Search for the cell housing the specified text and yield its (X, Y) center coordinate. 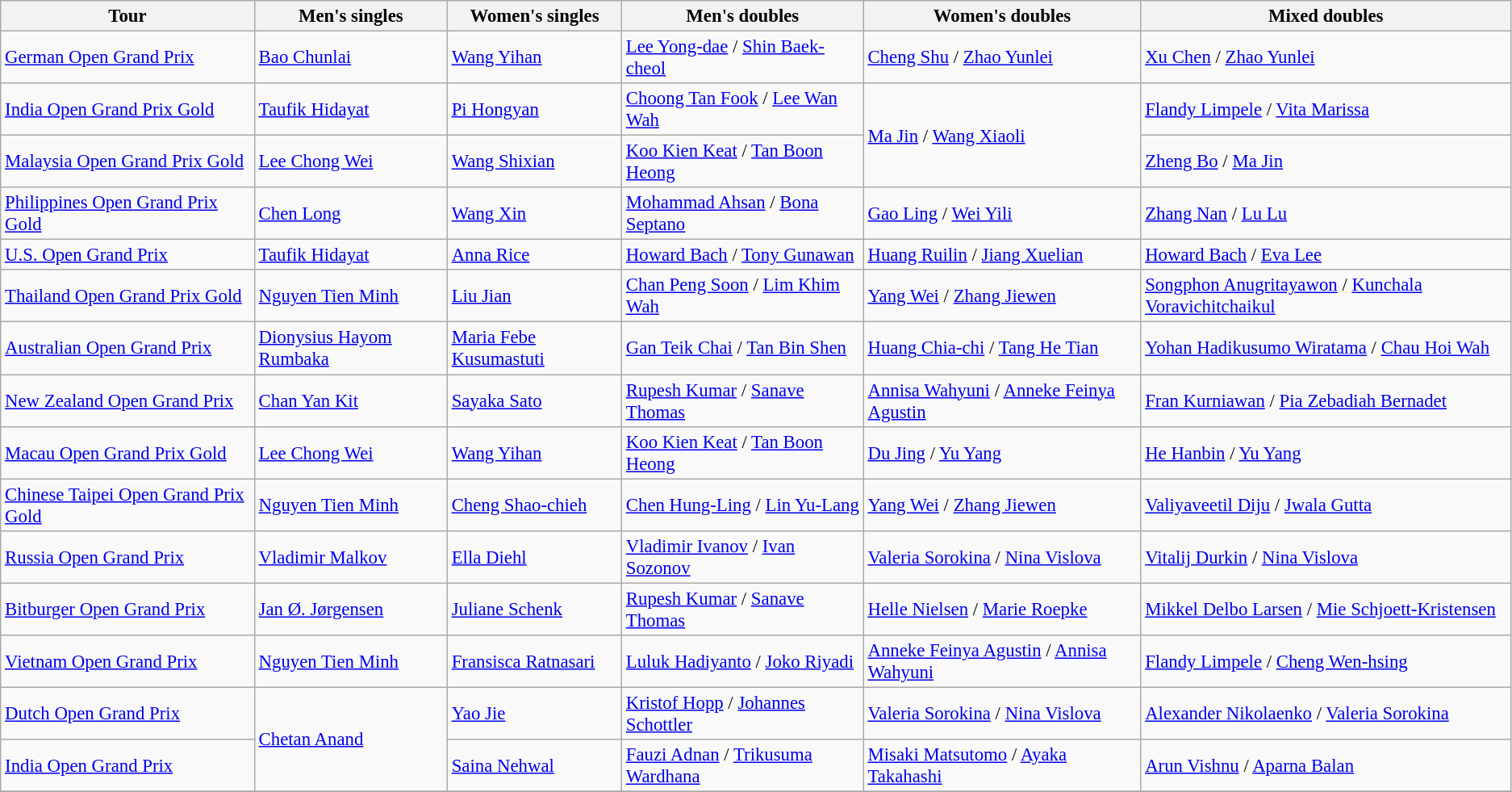
Wang Shixian (534, 161)
India Open Grand Prix (127, 765)
Mixed doubles (1326, 16)
U.S. Open Grand Prix (127, 255)
Kristof Hopp / Johannes Schottler (743, 714)
Gao Ling / Wei Yili (1002, 213)
Malaysia Open Grand Prix Gold (127, 161)
Macau Open Grand Prix Gold (127, 452)
Liu Jian (534, 295)
Australian Open Grand Prix (127, 349)
Jan Ø. Jørgensen (350, 609)
Saina Nehwal (534, 765)
Fransisca Ratnasari (534, 662)
Fauzi Adnan / Trikusuma Wardhana (743, 765)
Vladimir Ivanov / Ivan Sozonov (743, 557)
Luluk Hadiyanto / Joko Riyadi (743, 662)
Chen Long (350, 213)
Chan Peng Soon / Lim Khim Wah (743, 295)
Thailand Open Grand Prix Gold (127, 295)
Cheng Shao-chieh (534, 505)
Flandy Limpele / Vita Marissa (1326, 110)
Vitalij Durkin / Nina Vislova (1326, 557)
Xu Chen / Zhao Yunlei (1326, 58)
Bao Chunlai (350, 58)
Flandy Limpele / Cheng Wen-hsing (1326, 662)
Ma Jin / Wang Xiaoli (1002, 136)
Huang Chia-chi / Tang He Tian (1002, 349)
Men's doubles (743, 16)
Cheng Shu / Zhao Yunlei (1002, 58)
Vietnam Open Grand Prix (127, 662)
Men's singles (350, 16)
Howard Bach / Eva Lee (1326, 255)
Du Jing / Yu Yang (1002, 452)
Arun Vishnu / Aparna Balan (1326, 765)
Valiyaveetil Diju / Jwala Gutta (1326, 505)
Vladimir Malkov (350, 557)
Helle Nielsen / Marie Roepke (1002, 609)
Sayaka Sato (534, 400)
Ella Diehl (534, 557)
Misaki Matsutomo / Ayaka Takahashi (1002, 765)
Juliane Schenk (534, 609)
He Hanbin / Yu Yang (1326, 452)
Anna Rice (534, 255)
Pi Hongyan (534, 110)
Alexander Nikolaenko / Valeria Sorokina (1326, 714)
Maria Febe Kusumastuti (534, 349)
Chetan Anand (350, 740)
Annisa Wahyuni / Anneke Feinya Agustin (1002, 400)
Russia Open Grand Prix (127, 557)
New Zealand Open Grand Prix (127, 400)
Mikkel Delbo Larsen / Mie Schjoett-Kristensen (1326, 609)
Women's singles (534, 16)
Howard Bach / Tony Gunawan (743, 255)
India Open Grand Prix Gold (127, 110)
Bitburger Open Grand Prix (127, 609)
Lee Yong-dae / Shin Baek-cheol (743, 58)
Zheng Bo / Ma Jin (1326, 161)
Huang Ruilin / Jiang Xuelian (1002, 255)
Tour (127, 16)
Choong Tan Fook / Lee Wan Wah (743, 110)
Mohammad Ahsan / Bona Septano (743, 213)
Yao Jie (534, 714)
Chan Yan Kit (350, 400)
Gan Teik Chai / Tan Bin Shen (743, 349)
German Open Grand Prix (127, 58)
Dutch Open Grand Prix (127, 714)
Yohan Hadikusumo Wiratama / Chau Hoi Wah (1326, 349)
Women's doubles (1002, 16)
Zhang Nan / Lu Lu (1326, 213)
Fran Kurniawan / Pia Zebadiah Bernadet (1326, 400)
Dionysius Hayom Rumbaka (350, 349)
Anneke Feinya Agustin / Annisa Wahyuni (1002, 662)
Chinese Taipei Open Grand Prix Gold (127, 505)
Songphon Anugritayawon / Kunchala Voravichitchaikul (1326, 295)
Chen Hung-Ling / Lin Yu-Lang (743, 505)
Wang Xin (534, 213)
Philippines Open Grand Prix Gold (127, 213)
